Scan for the cell matching the given text and deliver its [X, Y] coordinate at center. 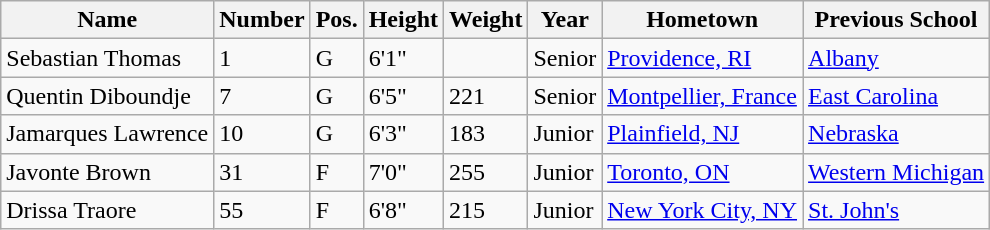
183 [486, 134]
6'3" [403, 134]
Weight [486, 20]
Number [262, 20]
Drissa Traore [108, 210]
7'0" [403, 172]
215 [486, 210]
Quentin Diboundje [108, 96]
Jamarques Lawrence [108, 134]
7 [262, 96]
Height [403, 20]
Previous School [896, 20]
Pos. [336, 20]
31 [262, 172]
1 [262, 58]
Nebraska [896, 134]
Hometown [702, 20]
255 [486, 172]
Name [108, 20]
Year [565, 20]
Providence, RI [702, 58]
6'8" [403, 210]
Western Michigan [896, 172]
Albany [896, 58]
6'5" [403, 96]
221 [486, 96]
Plainfield, NJ [702, 134]
6'1" [403, 58]
10 [262, 134]
Javonte Brown [108, 172]
55 [262, 210]
Sebastian Thomas [108, 58]
St. John's [896, 210]
East Carolina [896, 96]
New York City, NY [702, 210]
Toronto, ON [702, 172]
Montpellier, France [702, 96]
